Output the (x, y) coordinate of the center of the cell containing the given text.  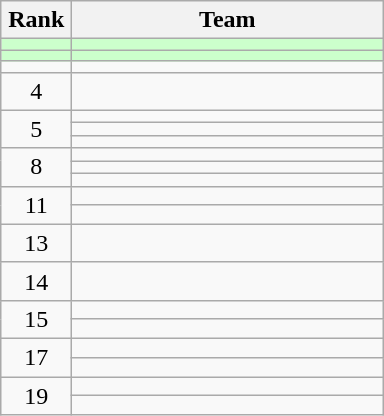
19 (36, 395)
13 (36, 243)
14 (36, 281)
5 (36, 129)
17 (36, 357)
Team (228, 20)
8 (36, 167)
11 (36, 205)
15 (36, 319)
Rank (36, 20)
4 (36, 91)
